Pinpoint the cell where the given text exists, returning its [x, y] midpoint coordinate. 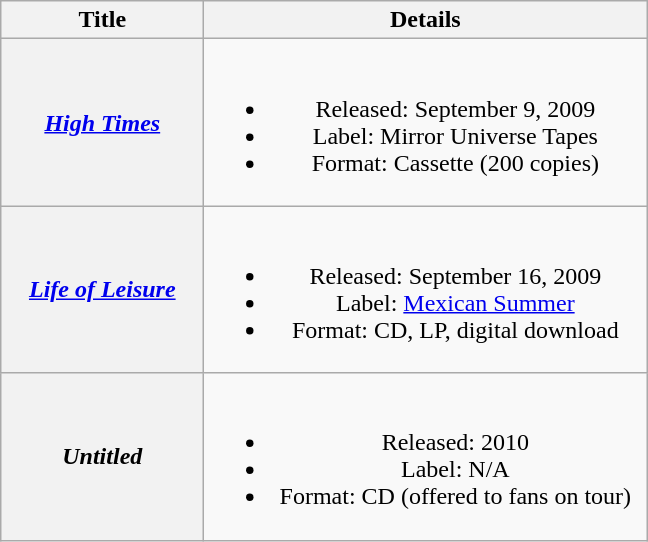
Life of Leisure [102, 290]
Released: September 9, 2009Label: Mirror Universe TapesFormat: Cassette (200 copies) [426, 122]
Released: September 16, 2009Label: Mexican SummerFormat: CD, LP, digital download [426, 290]
Untitled [102, 456]
High Times [102, 122]
Released: 2010Label: N/AFormat: CD (offered to fans on tour) [426, 456]
Title [102, 20]
Details [426, 20]
